Search for the cell housing the specified text and yield its [x, y] center coordinate. 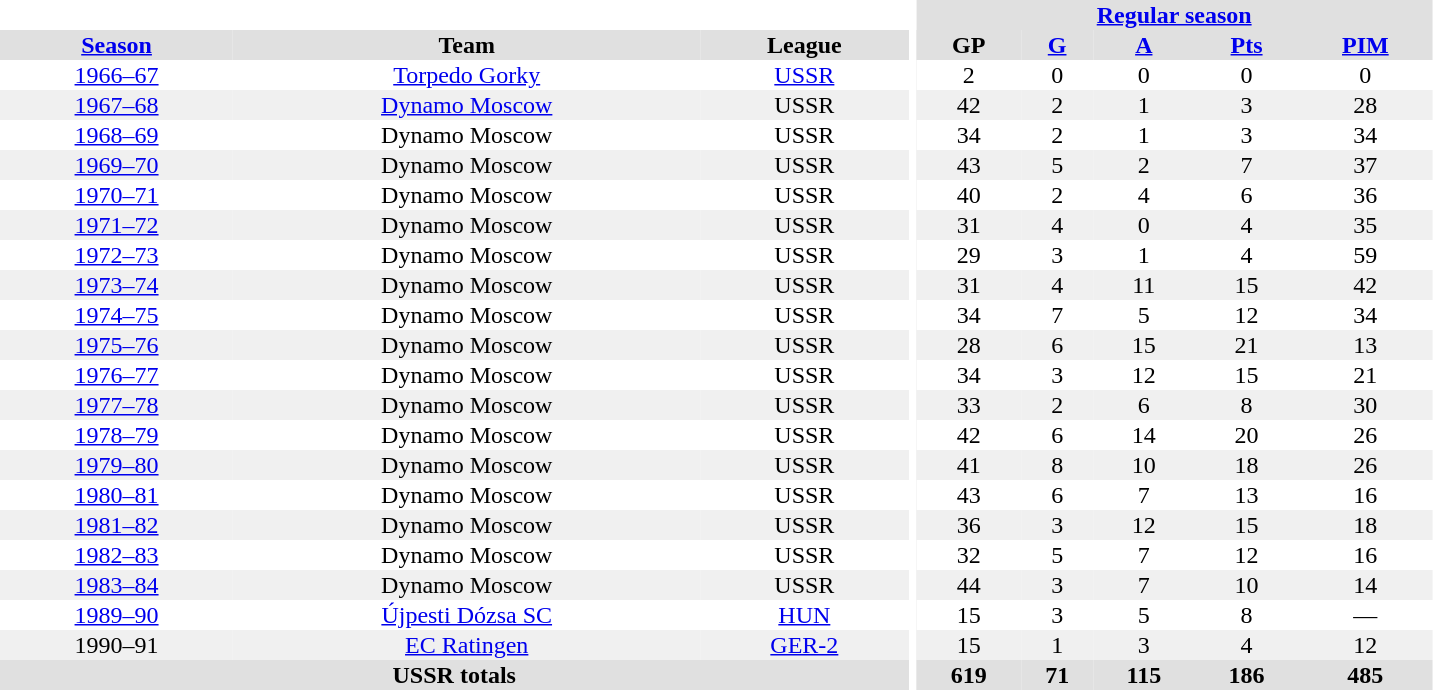
Season [116, 45]
20 [1246, 435]
29 [968, 255]
Pts [1246, 45]
1972–73 [116, 255]
1973–74 [116, 285]
GER-2 [804, 645]
1967–68 [116, 105]
HUN [804, 615]
G [1057, 45]
1990–91 [116, 645]
1966–67 [116, 75]
32 [968, 555]
1980–81 [116, 495]
GP [968, 45]
619 [968, 675]
1979–80 [116, 465]
11 [1144, 285]
1977–78 [116, 405]
1971–72 [116, 225]
1981–82 [116, 525]
115 [1144, 675]
Torpedo Gorky [466, 75]
59 [1366, 255]
485 [1366, 675]
1982–83 [116, 555]
1978–79 [116, 435]
League [804, 45]
Team [466, 45]
— [1366, 615]
A [1144, 45]
1983–84 [116, 585]
33 [968, 405]
71 [1057, 675]
USSR totals [454, 675]
Újpesti Dózsa SC [466, 615]
37 [1366, 165]
40 [968, 195]
30 [1366, 405]
1974–75 [116, 315]
41 [968, 465]
1968–69 [116, 135]
1976–77 [116, 375]
186 [1246, 675]
EC Ratingen [466, 645]
Regular season [1174, 15]
1975–76 [116, 345]
35 [1366, 225]
1970–71 [116, 195]
PIM [1366, 45]
44 [968, 585]
1969–70 [116, 165]
1989–90 [116, 615]
